Return the (x, y) coordinate for the center point of the cell that contains the specified text.  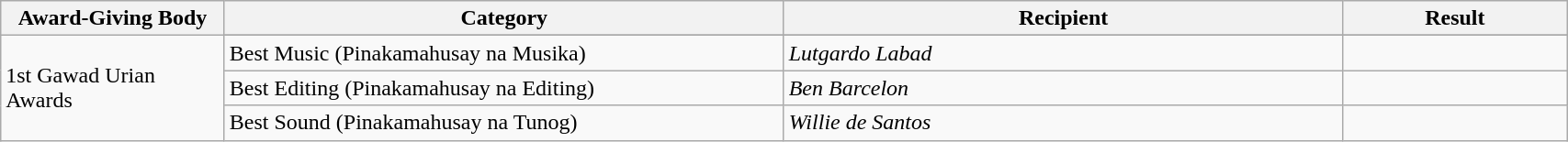
Best Sound (Pinakamahusay na Tunog) (503, 123)
Best Music (Pinakamahusay na Musika) (503, 53)
1st Gawad Urian Awards (113, 88)
Award-Giving Body (113, 18)
Willie de Santos (1064, 123)
Category (503, 18)
Ben Barcelon (1064, 88)
Result (1455, 18)
Recipient (1064, 18)
Lutgardo Labad (1064, 53)
Best Editing (Pinakamahusay na Editing) (503, 88)
